Locate the cell with the specified text and output its (x, y) center coordinate. 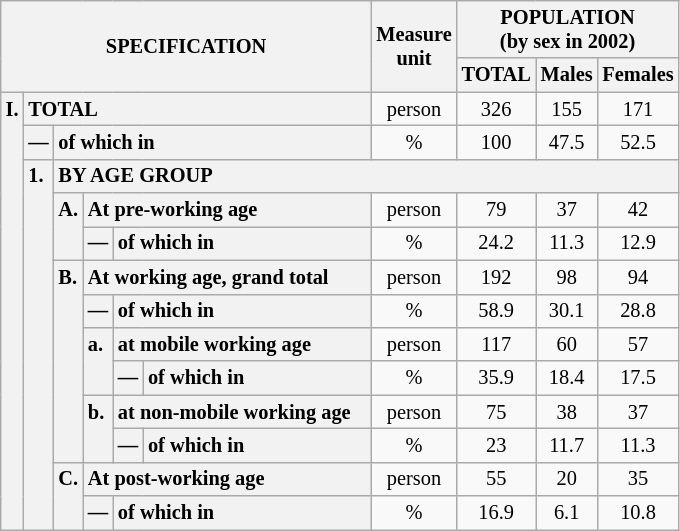
47.5 (567, 142)
57 (638, 344)
I. (12, 311)
a. (98, 360)
94 (638, 277)
100 (496, 142)
BY AGE GROUP (366, 176)
28.8 (638, 311)
79 (496, 210)
38 (567, 412)
6.1 (567, 513)
SPECIFICATION (186, 46)
23 (496, 445)
10.8 (638, 513)
75 (496, 412)
35.9 (496, 378)
117 (496, 344)
Measure unit (414, 46)
1. (38, 344)
C. (68, 496)
55 (496, 479)
42 (638, 210)
155 (567, 109)
At pre-working age (227, 210)
171 (638, 109)
At working age, grand total (227, 277)
18.4 (567, 378)
20 (567, 479)
16.9 (496, 513)
30.1 (567, 311)
58.9 (496, 311)
35 (638, 479)
B. (68, 361)
192 (496, 277)
60 (567, 344)
A. (68, 226)
b. (98, 428)
At post-working age (227, 479)
12.9 (638, 243)
52.5 (638, 142)
POPULATION (by sex in 2002) (568, 29)
at mobile working age (242, 344)
24.2 (496, 243)
11.7 (567, 445)
at non-mobile working age (242, 412)
17.5 (638, 378)
326 (496, 109)
98 (567, 277)
Females (638, 75)
Males (567, 75)
